Detect which cell encompasses the target text, then output its (x, y) center coordinate. 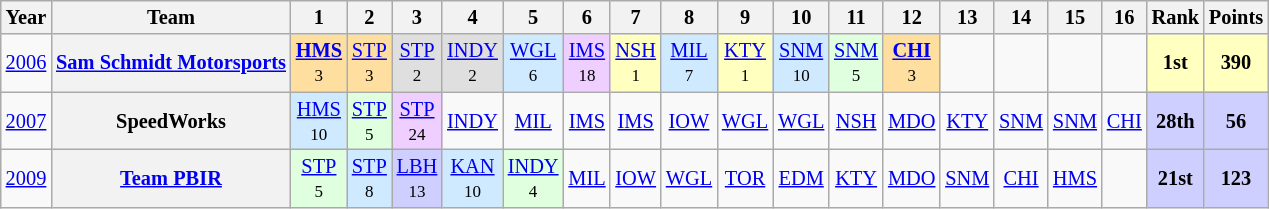
4 (472, 17)
Year (26, 17)
10 (801, 17)
STP3 (370, 63)
12 (912, 17)
2006 (26, 63)
HMS (1075, 178)
Team (171, 17)
STP24 (417, 121)
STP2 (417, 63)
WGL6 (534, 63)
1st (1176, 63)
3 (417, 17)
11 (856, 17)
SpeedWorks (171, 121)
16 (1124, 17)
2007 (26, 121)
9 (745, 17)
CHI3 (912, 63)
2009 (26, 178)
21st (1176, 178)
Team PBIR (171, 178)
2 (370, 17)
STP8 (370, 178)
KTY1 (745, 63)
INDY4 (534, 178)
INDY (472, 121)
13 (967, 17)
Rank (1176, 17)
SNM5 (856, 63)
56 (1236, 121)
1 (319, 17)
EDM (801, 178)
KAN10 (472, 178)
Sam Schmidt Motorsports (171, 63)
390 (1236, 63)
123 (1236, 178)
5 (534, 17)
HMS10 (319, 121)
15 (1075, 17)
NSH1 (635, 63)
LBH13 (417, 178)
HMS3 (319, 63)
Points (1236, 17)
INDY2 (472, 63)
TOR (745, 178)
NSH (856, 121)
MIL7 (689, 63)
SNM10 (801, 63)
6 (586, 17)
14 (1021, 17)
7 (635, 17)
8 (689, 17)
IMS18 (586, 63)
28th (1176, 121)
